Determine the (x, y) coordinate at the center of the cell enclosing the given text.  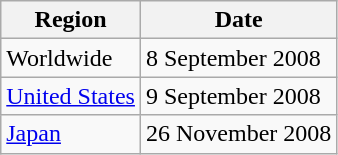
26 November 2008 (238, 134)
Region (71, 20)
Japan (71, 134)
9 September 2008 (238, 96)
Worldwide (71, 58)
8 September 2008 (238, 58)
United States (71, 96)
Date (238, 20)
